Pinpoint the cell where the given text exists, returning its [x, y] midpoint coordinate. 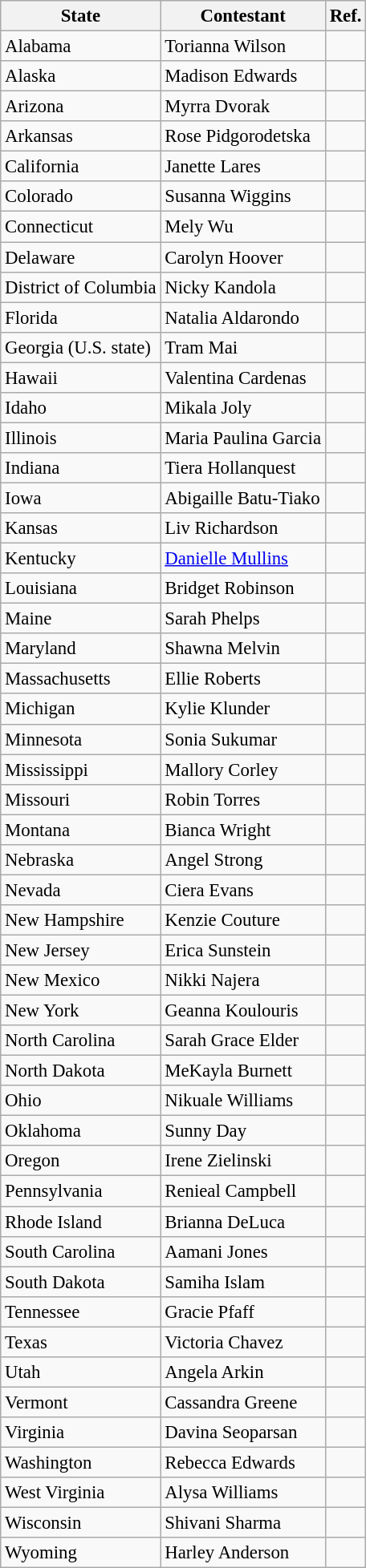
Pennsylvania [80, 1191]
Tram Mai [242, 347]
Wyoming [80, 1553]
Robin Torres [242, 799]
New Mexico [80, 980]
Nicky Kandola [242, 287]
Alaska [80, 76]
Oregon [80, 1162]
North Dakota [80, 1071]
Oklahoma [80, 1131]
Samiha Islam [242, 1282]
Ohio [80, 1101]
Brianna DeLuca [242, 1222]
Massachusetts [80, 679]
Ellie Roberts [242, 679]
Georgia (U.S. state) [80, 347]
Rebecca Edwards [242, 1462]
Missouri [80, 799]
South Carolina [80, 1251]
Angela Arkin [242, 1372]
Illinois [80, 438]
Janette Lares [242, 167]
Shawna Melvin [242, 649]
Mikala Joly [242, 408]
Minnesota [80, 739]
Rhode Island [80, 1222]
North Carolina [80, 1041]
Victoria Chavez [242, 1342]
Connecticut [80, 227]
Ref. [345, 16]
Wisconsin [80, 1523]
New Hampshire [80, 920]
Nebraska [80, 860]
Nikki Najera [242, 980]
Vermont [80, 1402]
Angel Strong [242, 860]
Kenzie Couture [242, 920]
Mely Wu [242, 227]
South Dakota [80, 1282]
Montana [80, 830]
New Jersey [80, 950]
Hawaii [80, 378]
Bianca Wright [242, 830]
Natalia Aldarondo [242, 317]
Gracie Pfaff [242, 1311]
New York [80, 1011]
State [80, 16]
Erica Sunstein [242, 950]
MeKayla Burnett [242, 1071]
Tiera Hollanquest [242, 468]
Harley Anderson [242, 1553]
Florida [80, 317]
Indiana [80, 468]
Utah [80, 1372]
Mississippi [80, 770]
Nevada [80, 890]
Maine [80, 619]
Danielle Mullins [242, 559]
Rose Pidgorodetska [242, 136]
Iowa [80, 498]
Delaware [80, 257]
Geanna Koulouris [242, 1011]
Mallory Corley [242, 770]
Valentina Cardenas [242, 378]
Kansas [80, 528]
Kylie Klunder [242, 709]
Alysa Williams [242, 1493]
Susanna Wiggins [242, 196]
Sonia Sukumar [242, 739]
Carolyn Hoover [242, 257]
Contestant [242, 16]
Bridget Robinson [242, 588]
Alabama [80, 46]
Aamani Jones [242, 1251]
Michigan [80, 709]
Sarah Grace Elder [242, 1041]
Shivani Sharma [242, 1523]
Renieal Campbell [242, 1191]
Maria Paulina Garcia [242, 438]
Torianna Wilson [242, 46]
Nikuale Williams [242, 1101]
Kentucky [80, 559]
Idaho [80, 408]
Maryland [80, 649]
Abigaille Batu-Tiako [242, 498]
Louisiana [80, 588]
Sarah Phelps [242, 619]
Madison Edwards [242, 76]
Texas [80, 1342]
Myrra Dvorak [242, 107]
Irene Zielinski [242, 1162]
Ciera Evans [242, 890]
Arizona [80, 107]
Arkansas [80, 136]
Cassandra Greene [242, 1402]
District of Columbia [80, 287]
Virginia [80, 1433]
Colorado [80, 196]
Liv Richardson [242, 528]
Washington [80, 1462]
West Virginia [80, 1493]
Tennessee [80, 1311]
Sunny Day [242, 1131]
California [80, 167]
Davina Seoparsan [242, 1433]
